From the cell containing the given text, extract its center point as (X, Y) coordinate. 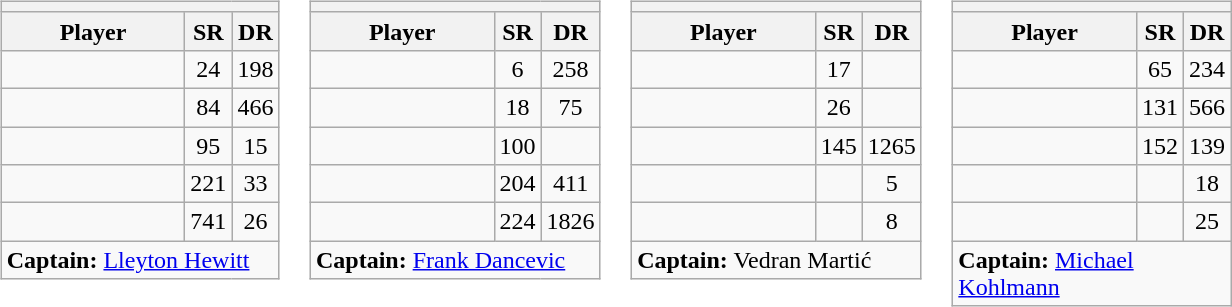
221 (208, 184)
741 (208, 222)
204 (518, 184)
1826 (570, 222)
95 (208, 145)
411 (570, 184)
Captain: Frank Dancevic (455, 260)
75 (570, 107)
466 (256, 107)
258 (570, 69)
234 (1206, 69)
25 (1206, 222)
Captain: Vedran Martić (777, 260)
15 (256, 145)
224 (518, 222)
198 (256, 69)
131 (1160, 107)
139 (1206, 145)
5 (892, 184)
8 (892, 222)
145 (838, 145)
1265 (892, 145)
152 (1160, 145)
24 (208, 69)
566 (1206, 107)
100 (518, 145)
Captain: Lleyton Hewitt (140, 260)
Captain: Michael Kohlmann (1092, 274)
33 (256, 184)
17 (838, 69)
65 (1160, 69)
6 (518, 69)
84 (208, 107)
